Search for the cell housing the specified text and yield its (x, y) center coordinate. 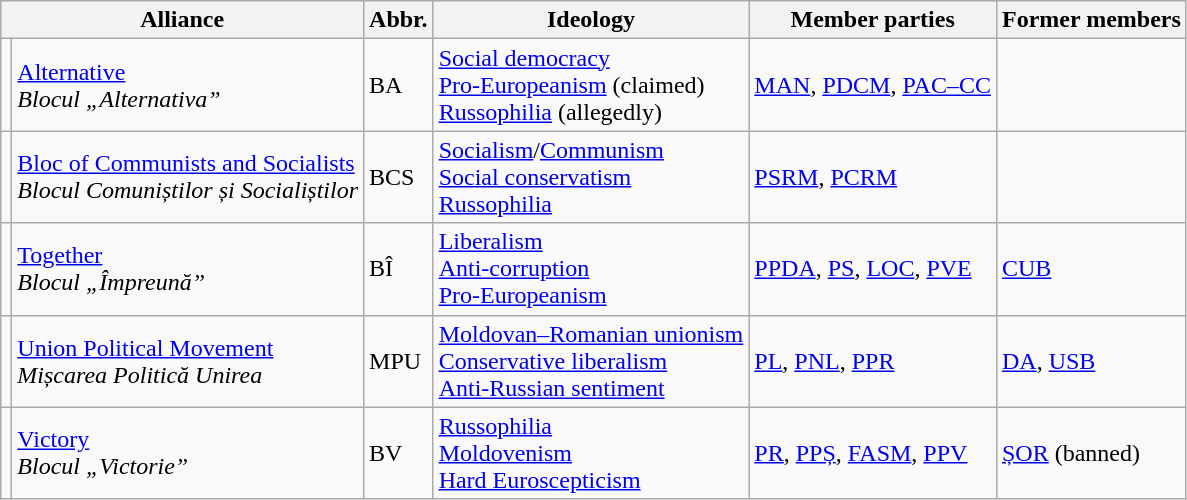
Social democracyPro-Europeanism (claimed)Russophilia (allegedly) (591, 85)
VictoryBlocul „Victorie” (188, 453)
Member parties (873, 20)
BA (399, 85)
Ideology (591, 20)
Alliance (182, 20)
PPDA, PS, LOC, PVE (873, 269)
BÎ (399, 269)
BV (399, 453)
Former members (1091, 20)
Socialism/CommunismSocial conservatismRussophilia (591, 177)
CUB (1091, 269)
Bloc of Communists and SocialistsBlocul Comuniștilor și Socialiștilor (188, 177)
PR, PPȘ, FASM, PPV (873, 453)
DA, USB (1091, 361)
ȘOR (banned) (1091, 453)
Union Political MovementMișcarea Politică Unirea (188, 361)
RussophiliaMoldovenismHard Euroscepticism (591, 453)
TogetherBlocul „Împreună” (188, 269)
PL, PNL, PPR (873, 361)
PSRM, PCRM (873, 177)
AlternativeBlocul „Alternativa” (188, 85)
LiberalismAnti-corruptionPro-Europeanism (591, 269)
MAN, PDCM, PAC–CC (873, 85)
MPU (399, 361)
Moldovan–Romanian unionismConservative liberalismAnti-Russian sentiment (591, 361)
BCS (399, 177)
Abbr. (399, 20)
